Identify which cell holds the provided text, then report its [x, y] central coordinate. 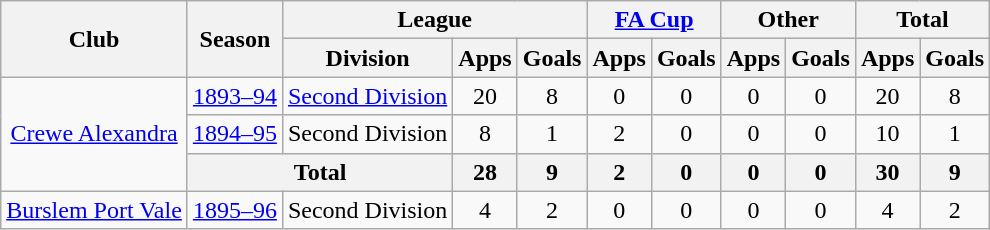
FA Cup [654, 20]
1894–95 [234, 134]
10 [887, 134]
1895–96 [234, 210]
Season [234, 39]
Burslem Port Vale [94, 210]
30 [887, 172]
Crewe Alexandra [94, 134]
Division [367, 58]
1893–94 [234, 96]
28 [485, 172]
Other [788, 20]
League [434, 20]
Club [94, 39]
